Output the (X, Y) coordinate of the center of the cell containing the given text.  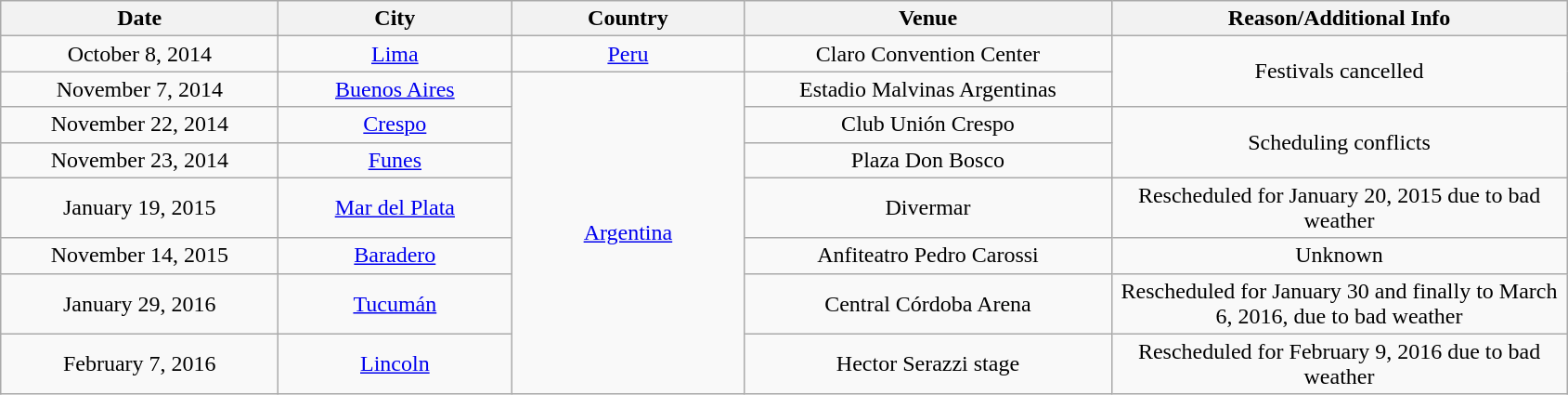
Venue (928, 19)
Crespo (395, 125)
November 14, 2015 (139, 256)
Scheduling conflicts (1339, 142)
Funes (395, 160)
November 23, 2014 (139, 160)
Unknown (1339, 256)
Rescheduled for January 20, 2015 due to bad weather (1339, 208)
Date (139, 19)
Tucumán (395, 303)
Rescheduled for February 9, 2016 due to bad weather (1339, 364)
Hector Serazzi stage (928, 364)
Plaza Don Bosco (928, 160)
Rescheduled for January 30 and finally to March 6, 2016, due to bad weather (1339, 303)
Mar del Plata (395, 208)
City (395, 19)
Country (628, 19)
January 29, 2016 (139, 303)
Buenos Aires (395, 89)
Festivals cancelled (1339, 72)
Club Unión Crespo (928, 125)
November 22, 2014 (139, 125)
Lincoln (395, 364)
Divermar (928, 208)
November 7, 2014 (139, 89)
Claro Convention Center (928, 54)
Argentina (628, 232)
Lima (395, 54)
Peru (628, 54)
Baradero (395, 256)
February 7, 2016 (139, 364)
Reason/Additional Info (1339, 19)
January 19, 2015 (139, 208)
Central Córdoba Arena (928, 303)
Estadio Malvinas Argentinas (928, 89)
Anfiteatro Pedro Carossi (928, 256)
October 8, 2014 (139, 54)
